Provide the (X, Y) coordinate of the cell's center where the given text is located.  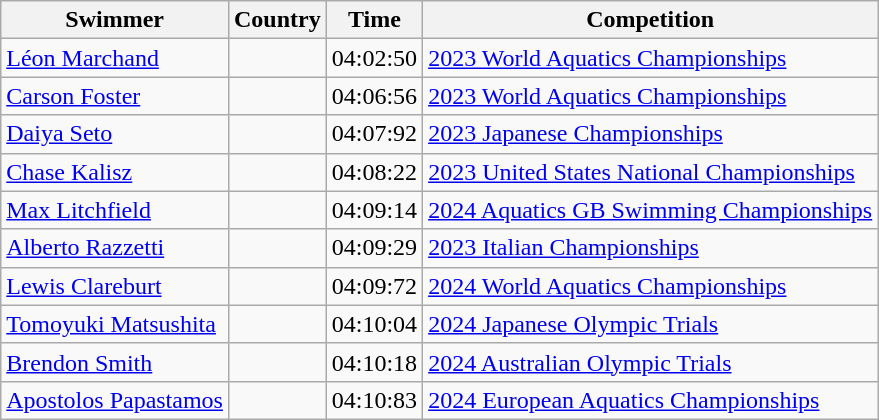
Country (277, 20)
04:09:14 (374, 210)
2024 Japanese Olympic Trials (650, 324)
2024 European Aquatics Championships (650, 400)
04:07:92 (374, 134)
2024 Australian Olympic Trials (650, 362)
Chase Kalisz (115, 172)
Apostolos Papastamos (115, 400)
Max Litchfield (115, 210)
Tomoyuki Matsushita (115, 324)
Carson Foster (115, 96)
Lewis Clareburt (115, 286)
2023 Japanese Championships (650, 134)
2024 World Aquatics Championships (650, 286)
2023 United States National Championships (650, 172)
Alberto Razzetti (115, 248)
2023 Italian Championships (650, 248)
04:02:50 (374, 58)
04:10:18 (374, 362)
04:10:83 (374, 400)
Léon Marchand (115, 58)
Competition (650, 20)
Swimmer (115, 20)
04:09:72 (374, 286)
Daiya Seto (115, 134)
2024 Aquatics GB Swimming Championships (650, 210)
04:09:29 (374, 248)
Time (374, 20)
04:06:56 (374, 96)
04:10:04 (374, 324)
04:08:22 (374, 172)
Brendon Smith (115, 362)
